Pinpoint the cell where the given text exists, returning its [X, Y] midpoint coordinate. 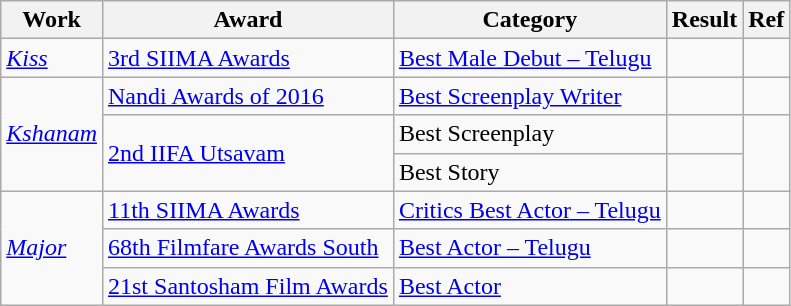
11th SIIMA Awards [248, 210]
Best Actor [530, 286]
Best Screenplay Writer [530, 96]
Major [52, 248]
Result [704, 20]
Kiss [52, 58]
68th Filmfare Awards South [248, 248]
3rd SIIMA Awards [248, 58]
Category [530, 20]
21st Santosham Film Awards [248, 286]
2nd IIFA Utsavam [248, 153]
Award [248, 20]
Best Story [530, 172]
Best Male Debut – Telugu [530, 58]
Best Actor – Telugu [530, 248]
Nandi Awards of 2016 [248, 96]
Best Screenplay [530, 134]
Work [52, 20]
Kshanam [52, 134]
Critics Best Actor – Telugu [530, 210]
Ref [766, 20]
